Locate the cell with the specified text and output its (x, y) center coordinate. 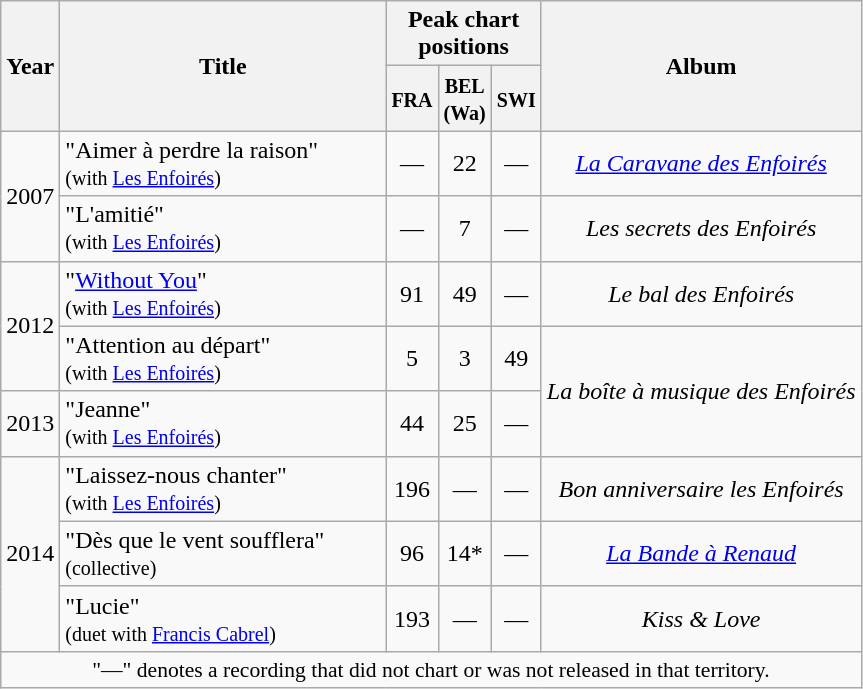
Bon anniversaire les Enfoirés (701, 488)
2014 (30, 554)
14* (464, 554)
2012 (30, 326)
BEL (Wa) (464, 98)
Title (223, 66)
"Lucie"(duet with Francis Cabrel) (223, 618)
Year (30, 66)
96 (412, 554)
196 (412, 488)
SWI (516, 98)
La Bande à Renaud (701, 554)
FRA (412, 98)
5 (412, 358)
Le bal des Enfoirés (701, 294)
"Without You"(with Les Enfoirés) (223, 294)
44 (412, 424)
"—" denotes a recording that did not chart or was not released in that territory. (431, 669)
2007 (30, 196)
"Aimer à perdre la raison"(with Les Enfoirés) (223, 164)
3 (464, 358)
Album (701, 66)
91 (412, 294)
Kiss & Love (701, 618)
22 (464, 164)
"Dès que le vent soufflera"(collective) (223, 554)
Les secrets des Enfoirés (701, 228)
2013 (30, 424)
193 (412, 618)
La boîte à musique des Enfoirés (701, 391)
Peak chart positions (464, 34)
"Laissez-nous chanter"(with Les Enfoirés) (223, 488)
25 (464, 424)
"L'amitié"(with Les Enfoirés) (223, 228)
La Caravane des Enfoirés (701, 164)
"Attention au départ"(with Les Enfoirés) (223, 358)
"Jeanne"(with Les Enfoirés) (223, 424)
7 (464, 228)
